Capture the cell that displays the provided text and extract its [X, Y] central coordinate. 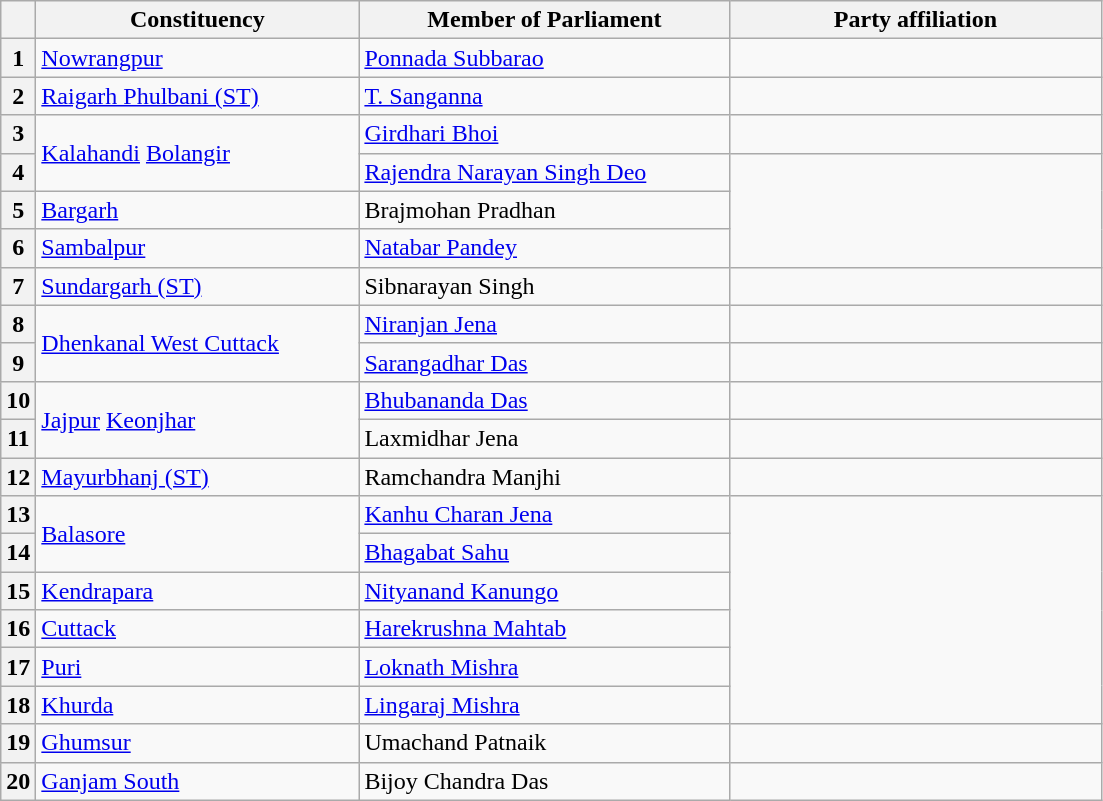
17 [18, 667]
Girdhari Bhoi [544, 134]
Balasore [198, 534]
Ramchandra Manjhi [544, 477]
3 [18, 134]
1 [18, 58]
Lingaraj Mishra [544, 705]
Khurda [198, 705]
Natabar Pandey [544, 248]
Constituency [198, 20]
Niranjan Jena [544, 324]
T. Sanganna [544, 96]
Brajmohan Pradhan [544, 210]
Ganjam South [198, 781]
Member of Parliament [544, 20]
16 [18, 629]
13 [18, 515]
Rajendra Narayan Singh Deo [544, 172]
2 [18, 96]
Sundargarh (ST) [198, 286]
10 [18, 400]
15 [18, 591]
Sambalpur [198, 248]
Bijoy Chandra Das [544, 781]
Nowrangpur [198, 58]
Kanhu Charan Jena [544, 515]
Party affiliation [916, 20]
Puri [198, 667]
Kalahandi Bolangir [198, 153]
Sarangadhar Das [544, 362]
Mayurbhanj (ST) [198, 477]
19 [18, 743]
4 [18, 172]
Harekrushna Mahtab [544, 629]
Dhenkanal West Cuttack [198, 343]
5 [18, 210]
Sibnarayan Singh [544, 286]
18 [18, 705]
Umachand Patnaik [544, 743]
Bhagabat Sahu [544, 553]
Bhubananda Das [544, 400]
Ghumsur [198, 743]
14 [18, 553]
Jajpur Keonjhar [198, 419]
Nityanand Kanungo [544, 591]
Loknath Mishra [544, 667]
7 [18, 286]
8 [18, 324]
Kendrapara [198, 591]
6 [18, 248]
Ponnada Subbarao [544, 58]
11 [18, 438]
Raigarh Phulbani (ST) [198, 96]
12 [18, 477]
20 [18, 781]
Laxmidhar Jena [544, 438]
Cuttack [198, 629]
9 [18, 362]
Bargarh [198, 210]
